Determine the (X, Y) coordinate at the center of the cell enclosing the given text.  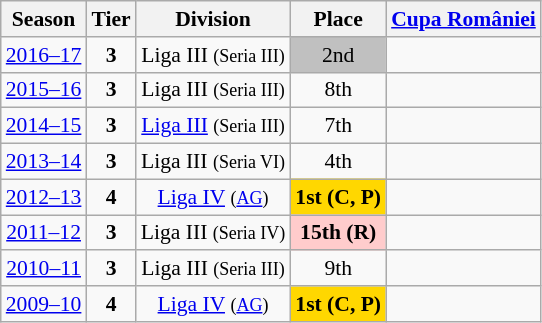
7th (338, 126)
8th (338, 90)
2014–15 (44, 126)
Place (338, 19)
2009–10 (44, 304)
Tier (110, 19)
Liga III (Seria VI) (214, 162)
Division (214, 19)
9th (338, 269)
2010–11 (44, 269)
2015–16 (44, 90)
2012–13 (44, 197)
4th (338, 162)
Season (44, 19)
Liga III (Seria IV) (214, 233)
Cupa României (464, 19)
2013–14 (44, 162)
2nd (338, 55)
2016–17 (44, 55)
15th (R) (338, 233)
2011–12 (44, 233)
